Return (x, y) of the center of cell containing provided text 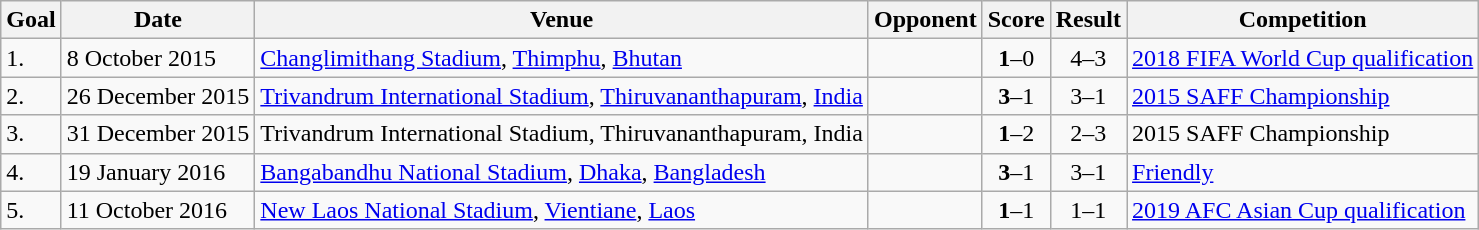
4. (31, 172)
2019 AFC Asian Cup qualification (1303, 210)
Bangabandhu National Stadium, Dhaka, Bangladesh (562, 172)
Competition (1303, 20)
Goal (31, 20)
19 January 2016 (158, 172)
3. (31, 134)
Date (158, 20)
26 December 2015 (158, 96)
1–0 (1016, 58)
Score (1016, 20)
1. (31, 58)
1–2 (1016, 134)
Venue (562, 20)
Opponent (925, 20)
2018 FIFA World Cup qualification (1303, 58)
Changlimithang Stadium, Thimphu, Bhutan (562, 58)
New Laos National Stadium, Vientiane, Laos (562, 210)
2. (31, 96)
Friendly (1303, 172)
4–3 (1088, 58)
2–3 (1088, 134)
5. (31, 210)
11 October 2016 (158, 210)
Result (1088, 20)
31 December 2015 (158, 134)
8 October 2015 (158, 58)
